Search for the cell housing the specified text and yield its (x, y) center coordinate. 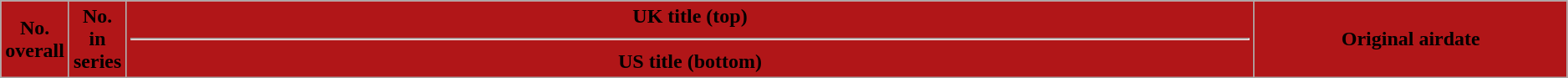
UK title (top) US title (bottom) (690, 39)
No. overall (35, 39)
No. in series (97, 39)
Original airdate (1410, 39)
